Find where the given text appears and provide that cell's center as [X, Y] coordinate. 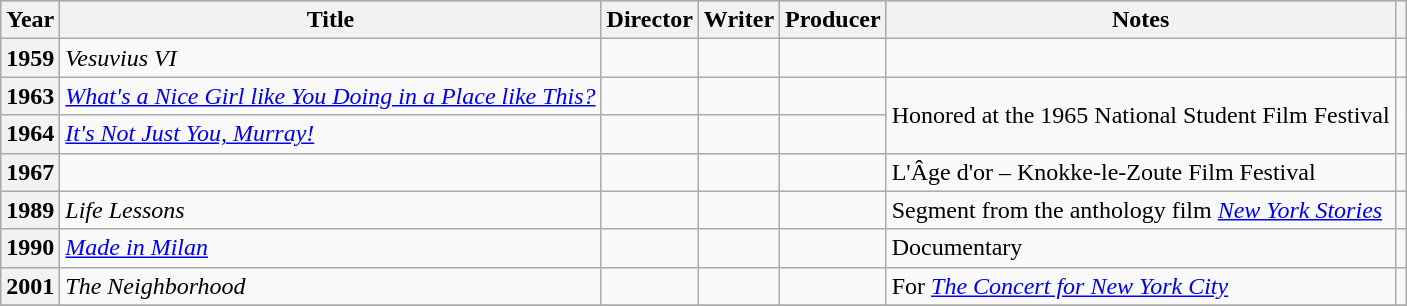
Title [330, 20]
Year [30, 20]
2001 [30, 286]
L'Âge d'or – Knokke-le-Zoute Film Festival [1140, 172]
1990 [30, 248]
What's a Nice Girl like You Doing in a Place like This? [330, 96]
Vesuvius VI [330, 58]
1959 [30, 58]
Director [650, 20]
1989 [30, 210]
Segment from the anthology film New York Stories [1140, 210]
Made in Milan [330, 248]
Documentary [1140, 248]
Producer [834, 20]
Life Lessons [330, 210]
1967 [30, 172]
The Neighborhood [330, 286]
Writer [738, 20]
1963 [30, 96]
It's Not Just You, Murray! [330, 134]
For The Concert for New York City [1140, 286]
1964 [30, 134]
Notes [1140, 20]
Honored at the 1965 National Student Film Festival [1140, 115]
